Detect which cell encompasses the target text, then output its (x, y) center coordinate. 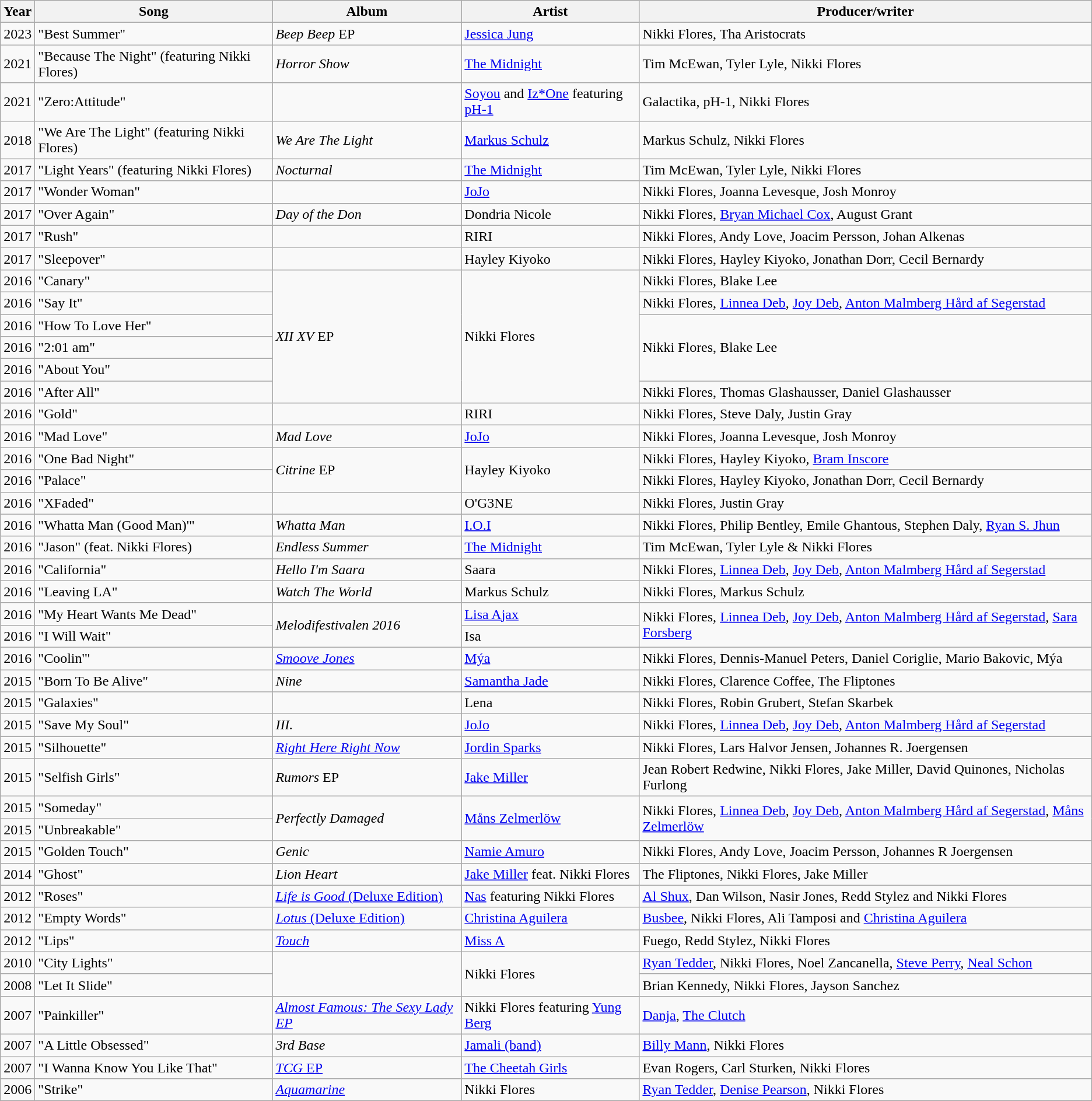
Miss A (551, 941)
"Rush" (154, 236)
Nine (367, 681)
Nikki Flores, Andy Love, Joacim Persson, Johan Alkenas (866, 236)
2023 (17, 34)
"Ghost" (154, 874)
"Strike" (154, 1090)
Nikki Flores, Andy Love, Joacim Persson, Johannes R Joergensen (866, 852)
Jean Robert Redwine, Nikki Flores, Jake Miller, David Quinones, Nicholas Furlong (866, 777)
2010 (17, 963)
XII XV EP (367, 336)
III. (367, 725)
"Whatta Man (Good Man)'" (154, 525)
"Mad Love" (154, 436)
Album (367, 12)
"Zero:Attitude" (154, 102)
Danja, The Clutch (866, 1015)
Nikki Flores, Dennis-Manuel Peters, Daniel Coriglie, Mario Bakovic, Mýa (866, 658)
Mad Love (367, 436)
Lena (551, 703)
"A Little Obsessed" (154, 1045)
Jamali (band) (551, 1045)
"We Are The Light" (featuring Nikki Flores) (154, 140)
Jake Miller (551, 777)
Smoove Jones (367, 658)
3rd Base (367, 1045)
The Fliptones, Nikki Flores, Jake Miller (866, 874)
Nikki Flores, Justin Gray (866, 503)
Watch The World (367, 592)
"Sleepover" (154, 258)
"Born To Be Alive" (154, 681)
"Someday" (154, 808)
Nikki Flores, Robin Grubert, Stefan Skarbek (866, 703)
Dondria Nicole (551, 214)
O'G3NE (551, 503)
Nikki Flores, Markus Schulz (866, 592)
Hello I'm Saara (367, 569)
"Selfish Girls" (154, 777)
Christina Aguilera (551, 918)
Whatta Man (367, 525)
Beep Beep EP (367, 34)
Endless Summer (367, 547)
Year (17, 12)
Genic (367, 852)
Soyou and Iz*One featuring pH-1 (551, 102)
Nikki Flores, Bryan Michael Cox, August Grant (866, 214)
Tim McEwan, Tyler Lyle & Nikki Flores (866, 547)
Galactika, pH-1, Nikki Flores (866, 102)
Rumors EP (367, 777)
Nocturnal (367, 170)
Lion Heart (367, 874)
2006 (17, 1090)
"Best Summer" (154, 34)
We Are The Light (367, 140)
Billy Mann, Nikki Flores (866, 1045)
"Gold" (154, 414)
Jake Miller feat. Nikki Flores (551, 874)
"City Lights" (154, 963)
Lotus (Deluxe Edition) (367, 918)
Nas featuring Nikki Flores (551, 896)
"Roses" (154, 896)
"Painkiller" (154, 1015)
Busbee, Nikki Flores, Ali Tamposi and Christina Aguilera (866, 918)
Nikki Flores, Clarence Coffee, The Fliptones (866, 681)
"One Bad Night" (154, 459)
Horror Show (367, 64)
Nikki Flores featuring Yung Berg (551, 1015)
2014 (17, 874)
I.O.I (551, 525)
"I Will Wait" (154, 636)
Nikki Flores, Thomas Glashausser, Daniel Glashausser (866, 392)
Mýa (551, 658)
Day of the Don (367, 214)
"Because The Night" (featuring Nikki Flores) (154, 64)
Life is Good (Deluxe Edition) (367, 896)
"How To Love Her" (154, 325)
"Empty Words" (154, 918)
"Golden Touch" (154, 852)
"Lips" (154, 941)
"Coolin'" (154, 658)
"Canary" (154, 281)
"Let It Slide" (154, 985)
Touch (367, 941)
"Jason" (feat. Nikki Flores) (154, 547)
Almost Famous: The Sexy Lady EP (367, 1015)
"After All" (154, 392)
The Cheetah Girls (551, 1067)
Nikki Flores, Linnea Deb, Joy Deb, Anton Malmberg Hård af Segerstad, Måns Zelmerlöw (866, 819)
"Say It" (154, 303)
"I Wanna Know You Like That" (154, 1067)
"XFaded" (154, 503)
Samantha Jade (551, 681)
Nikki Flores, Hayley Kiyoko, Bram Inscore (866, 459)
Nikki Flores, Lars Halvor Jensen, Johannes R. Joergensen (866, 747)
2008 (17, 985)
"Galaxies" (154, 703)
Fuego, Redd Stylez, Nikki Flores (866, 941)
Artist (551, 12)
"Palace" (154, 481)
"Leaving LA" (154, 592)
Isa (551, 636)
"Light Years" (featuring Nikki Flores) (154, 170)
"California" (154, 569)
"My Heart Wants Me Dead" (154, 614)
"Over Again" (154, 214)
Ryan Tedder, Nikki Flores, Noel Zancanella, Steve Perry, Neal Schon (866, 963)
Citrine EP (367, 470)
Nikki Flores, Linnea Deb, Joy Deb, Anton Malmberg Hård af Segerstad, Sara Forsberg (866, 625)
Jordin Sparks (551, 747)
"2:01 am" (154, 348)
TCG EP (367, 1067)
"Unbreakable" (154, 830)
Brian Kennedy, Nikki Flores, Jayson Sanchez (866, 985)
2018 (17, 140)
Song (154, 12)
"Wonder Woman" (154, 192)
Producer/writer (866, 12)
Lisa Ajax (551, 614)
Jessica Jung (551, 34)
Nikki Flores, Philip Bentley, Emile Ghantous, Stephen Daly, Ryan S. Jhun (866, 525)
Namie Amuro (551, 852)
Saara (551, 569)
Aquamarine (367, 1090)
Markus Schulz, Nikki Flores (866, 140)
Ryan Tedder, Denise Pearson, Nikki Flores (866, 1090)
Nikki Flores, Steve Daly, Justin Gray (866, 414)
Måns Zelmerlöw (551, 819)
"Save My Soul" (154, 725)
Nikki Flores, Tha Aristocrats (866, 34)
Right Here Right Now (367, 747)
Perfectly Damaged (367, 819)
"About You" (154, 370)
Al Shux, Dan Wilson, Nasir Jones, Redd Stylez and Nikki Flores (866, 896)
Melodifestivalen 2016 (367, 625)
Evan Rogers, Carl Sturken, Nikki Flores (866, 1067)
"Silhouette" (154, 747)
